Return (x, y) of the center of cell containing provided text 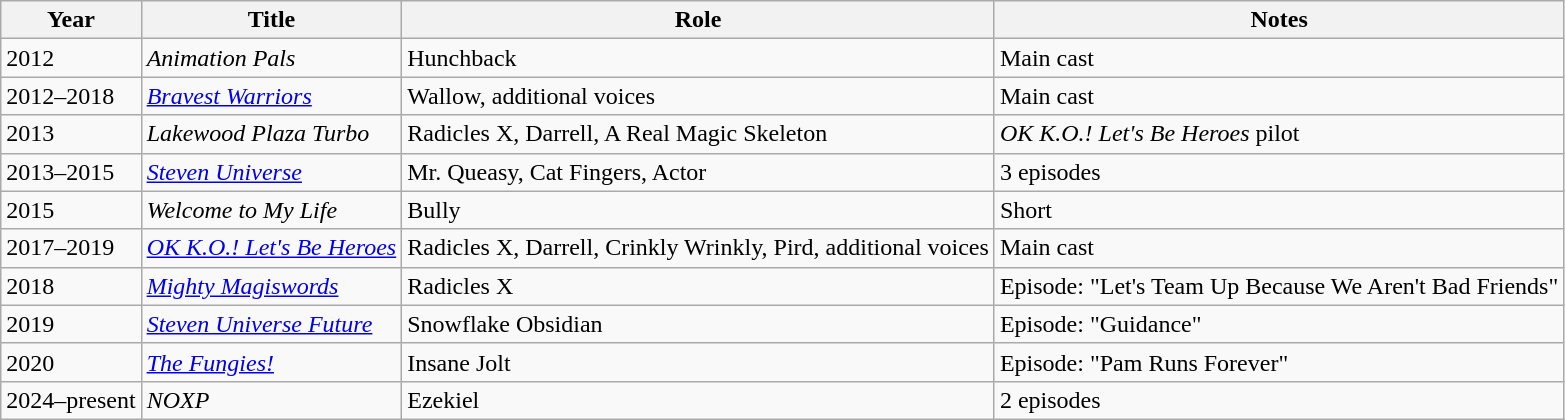
2018 (71, 286)
The Fungies! (272, 362)
Radicles X (698, 286)
2 episodes (1278, 400)
2017–2019 (71, 248)
Lakewood Plaza Turbo (272, 134)
Animation Pals (272, 58)
2015 (71, 210)
2020 (71, 362)
NOXP (272, 400)
Radicles X, Darrell, A Real Magic Skeleton (698, 134)
Episode: "Pam Runs Forever" (1278, 362)
Title (272, 20)
Year (71, 20)
Episode: "Let's Team Up Because We Aren't Bad Friends" (1278, 286)
Ezekiel (698, 400)
OK K.O.! Let's Be Heroes (272, 248)
Steven Universe Future (272, 324)
3 episodes (1278, 172)
2024–present (71, 400)
2012 (71, 58)
2012–2018 (71, 96)
Bully (698, 210)
Steven Universe (272, 172)
Episode: "Guidance" (1278, 324)
Insane Jolt (698, 362)
Notes (1278, 20)
Hunchback (698, 58)
Snowflake Obsidian (698, 324)
Radicles X, Darrell, Crinkly Wrinkly, Pird, additional voices (698, 248)
2013–2015 (71, 172)
Role (698, 20)
Wallow, additional voices (698, 96)
Mr. Queasy, Cat Fingers, Actor (698, 172)
Bravest Warriors (272, 96)
Welcome to My Life (272, 210)
Short (1278, 210)
Mighty Magiswords (272, 286)
OK K.O.! Let's Be Heroes pilot (1278, 134)
2013 (71, 134)
2019 (71, 324)
